Capture the cell that displays the provided text and extract its (x, y) central coordinate. 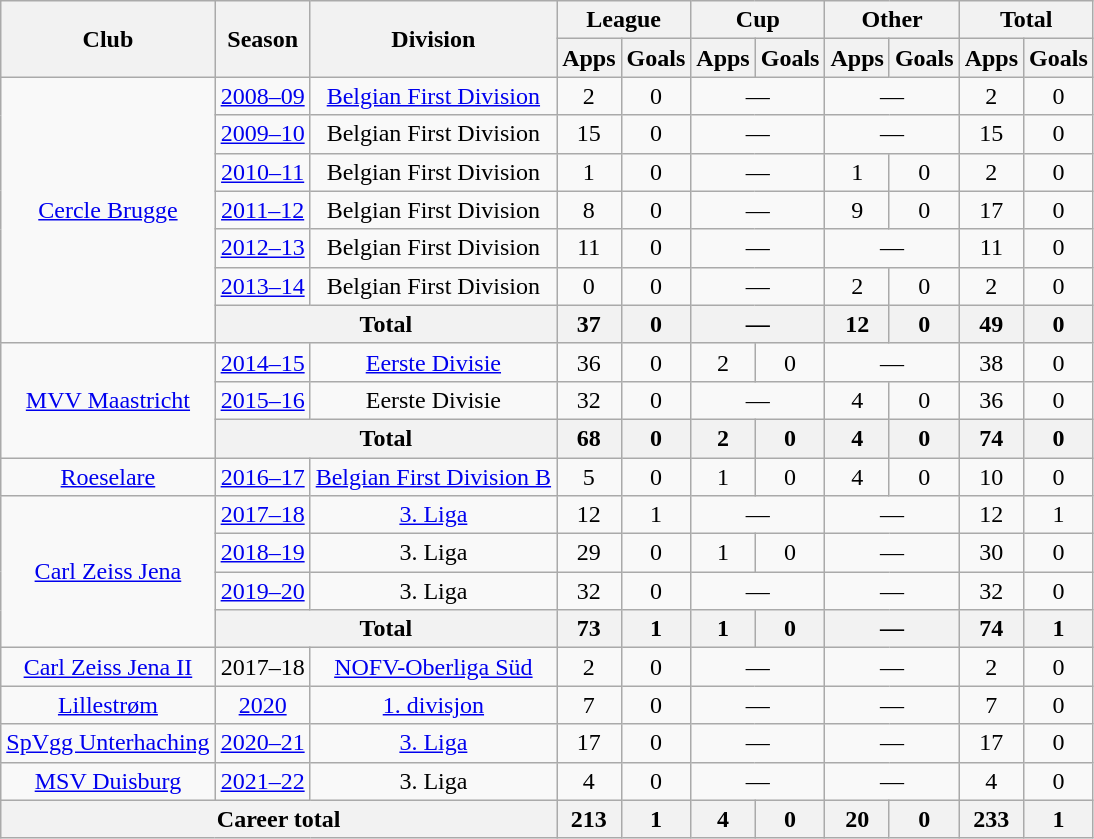
2015–16 (262, 400)
37 (589, 324)
1. divisjon (433, 705)
233 (991, 819)
2011–12 (262, 210)
2012–13 (262, 248)
30 (991, 553)
73 (589, 629)
2020–21 (262, 743)
Season (262, 39)
8 (589, 210)
20 (857, 819)
38 (991, 362)
2018–19 (262, 553)
MSV Duisburg (108, 781)
Carl Zeiss Jena II (108, 667)
2013–14 (262, 286)
9 (857, 210)
Division (433, 39)
2016–17 (262, 477)
Cup (758, 20)
MVV Maastricht (108, 400)
2021–22 (262, 781)
2010–11 (262, 172)
2009–10 (262, 134)
NOFV-Oberliga Süd (433, 667)
10 (991, 477)
2019–20 (262, 591)
5 (589, 477)
2020 (262, 705)
Cercle Brugge (108, 210)
2014–15 (262, 362)
68 (589, 438)
213 (589, 819)
League (624, 20)
SpVgg Unterhaching (108, 743)
Other (892, 20)
29 (589, 553)
49 (991, 324)
Career total (279, 819)
Belgian First Division B (433, 477)
Club (108, 39)
Carl Zeiss Jena (108, 572)
Lillestrøm (108, 705)
Roeselare (108, 477)
2008–09 (262, 96)
